Locate the cell with the specified text and output its [X, Y] center coordinate. 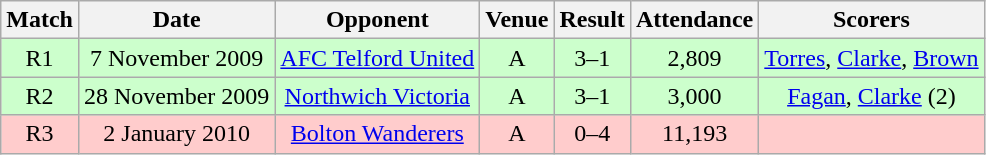
Bolton Wanderers [378, 134]
AFC Telford United [378, 58]
Result [592, 20]
3,000 [694, 96]
Match [40, 20]
Venue [517, 20]
Torres, Clarke, Brown [872, 58]
0–4 [592, 134]
Date [176, 20]
7 November 2009 [176, 58]
Opponent [378, 20]
28 November 2009 [176, 96]
2 January 2010 [176, 134]
R3 [40, 134]
Northwich Victoria [378, 96]
Scorers [872, 20]
11,193 [694, 134]
Attendance [694, 20]
R2 [40, 96]
2,809 [694, 58]
Fagan, Clarke (2) [872, 96]
R1 [40, 58]
